From the cell containing the given text, extract its center point as (x, y) coordinate. 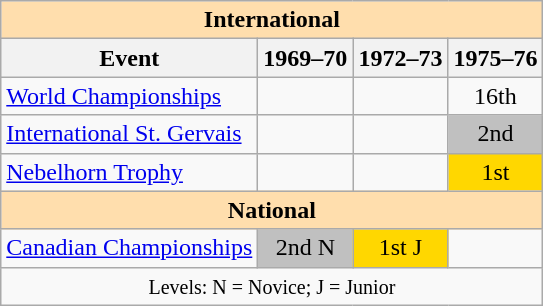
1969–70 (306, 58)
2nd N (306, 248)
Nebelhorn Trophy (130, 172)
1st J (400, 248)
International St. Gervais (130, 134)
Canadian Championships (130, 248)
16th (496, 96)
Event (130, 58)
1972–73 (400, 58)
National (272, 210)
Levels: N = Novice; J = Junior (272, 286)
2nd (496, 134)
1975–76 (496, 58)
1st (496, 172)
International (272, 20)
World Championships (130, 96)
